Identify which cell holds the provided text, then report its [X, Y] central coordinate. 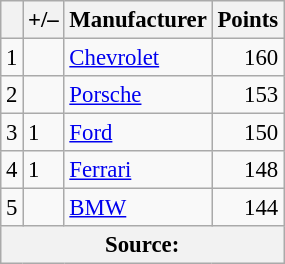
144 [248, 208]
Chevrolet [138, 58]
Points [248, 20]
Ferrari [138, 170]
153 [248, 95]
2 [12, 95]
160 [248, 58]
Source: [142, 245]
3 [12, 133]
Manufacturer [138, 20]
148 [248, 170]
Ford [138, 133]
BMW [138, 208]
150 [248, 133]
5 [12, 208]
+/– [44, 20]
4 [12, 170]
Porsche [138, 95]
